Scan for the cell matching the given text and deliver its [X, Y] coordinate at center. 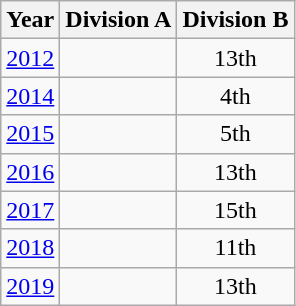
11th [236, 248]
Division B [236, 20]
2016 [30, 172]
Year [30, 20]
4th [236, 96]
2015 [30, 134]
2012 [30, 58]
2019 [30, 286]
15th [236, 210]
2018 [30, 248]
5th [236, 134]
2014 [30, 96]
2017 [30, 210]
Division A [118, 20]
